Provide the [X, Y] coordinate of the cell's center where the given text is located.  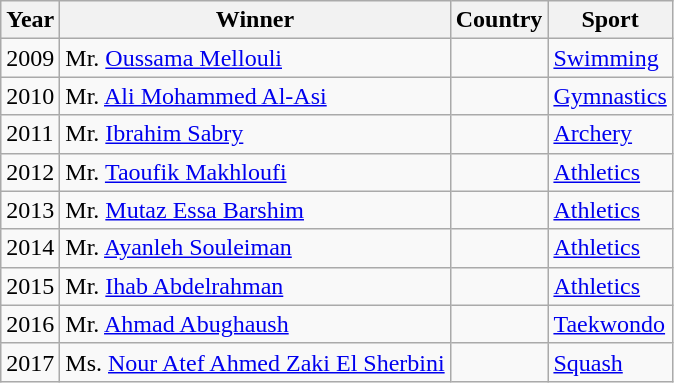
2009 [30, 58]
Mr. Mutaz Essa Barshim [255, 210]
2017 [30, 362]
Mr. Ahmad Abughaush [255, 324]
2014 [30, 248]
Winner [255, 20]
Swimming [610, 58]
Mr. Ali Mohammed Al-Asi [255, 96]
Mr. Ayanleh Souleiman [255, 248]
Ms. Nour Atef Ahmed Zaki El Sherbini [255, 362]
2011 [30, 134]
2015 [30, 286]
2013 [30, 210]
Mr. Oussama Mellouli [255, 58]
Sport [610, 20]
2010 [30, 96]
Squash [610, 362]
Taekwondo [610, 324]
2012 [30, 172]
Archery [610, 134]
Mr. Ihab Abdelrahman [255, 286]
Country [499, 20]
Mr. Taoufik Makhloufi [255, 172]
Year [30, 20]
Mr. Ibrahim Sabry [255, 134]
2016 [30, 324]
Gymnastics [610, 96]
